For the text-containing cell, return its midpoint in (X, Y) coordinate format. 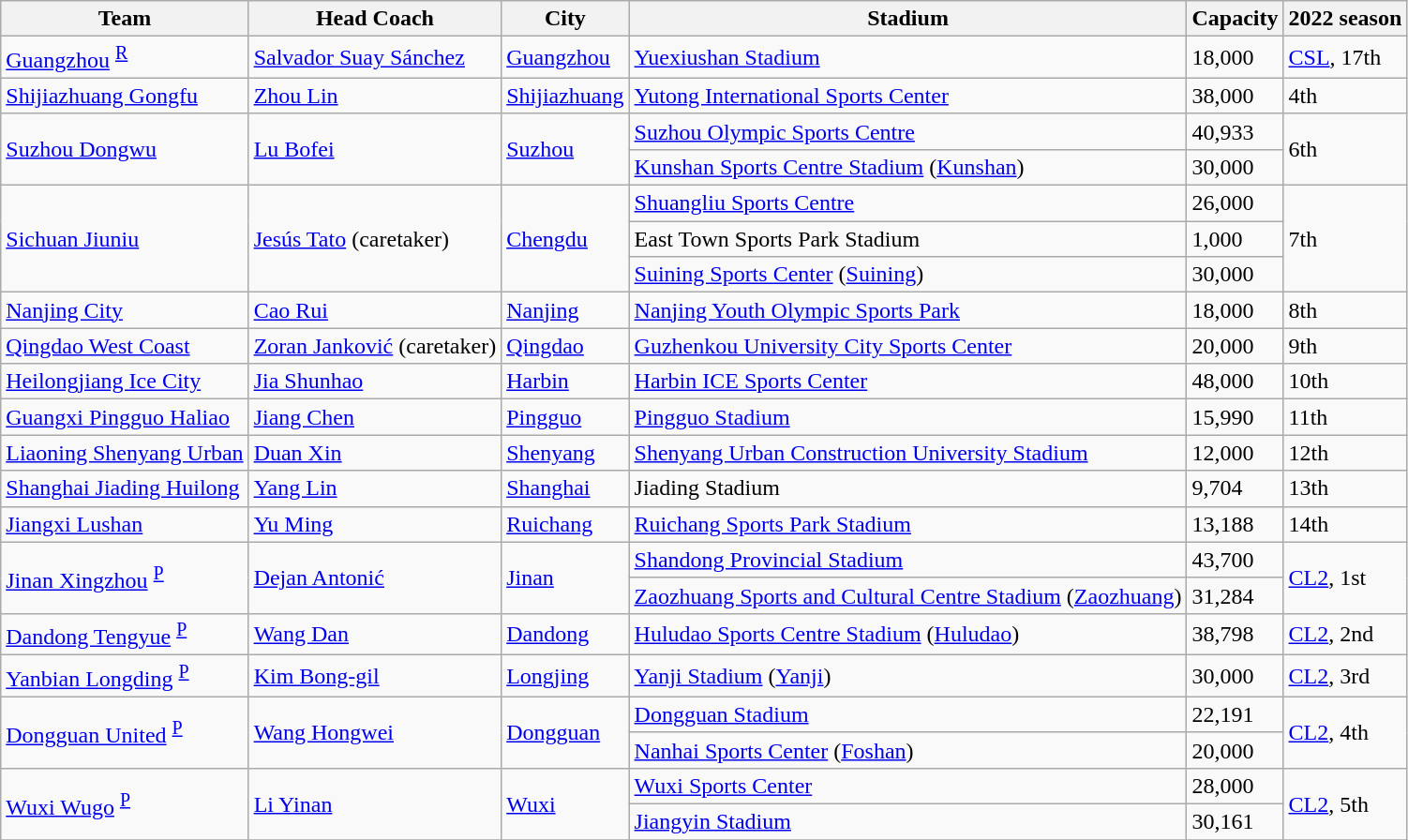
Shijiazhuang (565, 96)
Wang Hongwei (375, 732)
40,933 (1236, 131)
22,191 (1236, 714)
Jiangyin Stadium (907, 822)
Yu Ming (375, 524)
City (565, 19)
Jiading Stadium (907, 488)
Suining Sports Center (Suining) (907, 275)
Dejan Antonić (375, 577)
Suzhou Olympic Sports Centre (907, 131)
CSL, 17th (1345, 58)
1,000 (1236, 239)
Shuangliu Sports Centre (907, 203)
Cao Rui (375, 310)
Team (125, 19)
13th (1345, 488)
Ruichang Sports Park Stadium (907, 524)
Nanhai Sports Center (Foshan) (907, 750)
Shandong Provincial Stadium (907, 560)
Wang Dan (375, 634)
Kunshan Sports Centre Stadium (Kunshan) (907, 167)
Shanghai (565, 488)
Shijiazhuang Gongfu (125, 96)
Lu Bofei (375, 149)
Guangzhou R (125, 58)
15,990 (1236, 417)
Nanjing Youth Olympic Sports Park (907, 310)
Zaozhuang Sports and Cultural Centre Stadium (Zaozhuang) (907, 595)
12,000 (1236, 453)
11th (1345, 417)
Dandong Tengyue P (125, 634)
14th (1345, 524)
2022 season (1345, 19)
Liaoning Shenyang Urban (125, 453)
26,000 (1236, 203)
Qingdao (565, 346)
Guangxi Pingguo Haliao (125, 417)
10th (1345, 382)
Qingdao West Coast (125, 346)
38,000 (1236, 96)
12th (1345, 453)
Pingguo (565, 417)
Shenyang Urban Construction University Stadium (907, 453)
Jiangxi Lushan (125, 524)
Jiang Chen (375, 417)
East Town Sports Park Stadium (907, 239)
CL2, 4th (1345, 732)
Zhou Lin (375, 96)
Jia Shunhao (375, 382)
Jinan Xingzhou P (125, 577)
Dongguan United P (125, 732)
48,000 (1236, 382)
Pingguo Stadium (907, 417)
Capacity (1236, 19)
CL2, 5th (1345, 804)
Yutong International Sports Center (907, 96)
Shenyang (565, 453)
31,284 (1236, 595)
Harbin ICE Sports Center (907, 382)
Huludao Sports Centre Stadium (Huludao) (907, 634)
Ruichang (565, 524)
Wuxi (565, 804)
Dongguan Stadium (907, 714)
Stadium (907, 19)
9,704 (1236, 488)
CL2, 3rd (1345, 677)
Jesús Tato (caretaker) (375, 239)
8th (1345, 310)
Sichuan Jiuniu (125, 239)
Nanjing (565, 310)
Head Coach (375, 19)
Wuxi Wugo P (125, 804)
28,000 (1236, 787)
Zoran Janković (caretaker) (375, 346)
Yang Lin (375, 488)
Chengdu (565, 239)
Kim Bong-gil (375, 677)
Heilongjiang Ice City (125, 382)
Yuexiushan Stadium (907, 58)
Duan Xin (375, 453)
38,798 (1236, 634)
Yanbian Longding P (125, 677)
Harbin (565, 382)
13,188 (1236, 524)
Jinan (565, 577)
Li Yinan (375, 804)
Salvador Suay Sánchez (375, 58)
6th (1345, 149)
4th (1345, 96)
7th (1345, 239)
Wuxi Sports Center (907, 787)
CL2, 2nd (1345, 634)
Dongguan (565, 732)
Guangzhou (565, 58)
Shanghai Jiading Huilong (125, 488)
Longjing (565, 677)
Suzhou (565, 149)
Dandong (565, 634)
30,161 (1236, 822)
Guzhenkou University City Sports Center (907, 346)
Nanjing City (125, 310)
9th (1345, 346)
Yanji Stadium (Yanji) (907, 677)
CL2, 1st (1345, 577)
43,700 (1236, 560)
Suzhou Dongwu (125, 149)
